Search for the cell housing the specified text and yield its (X, Y) center coordinate. 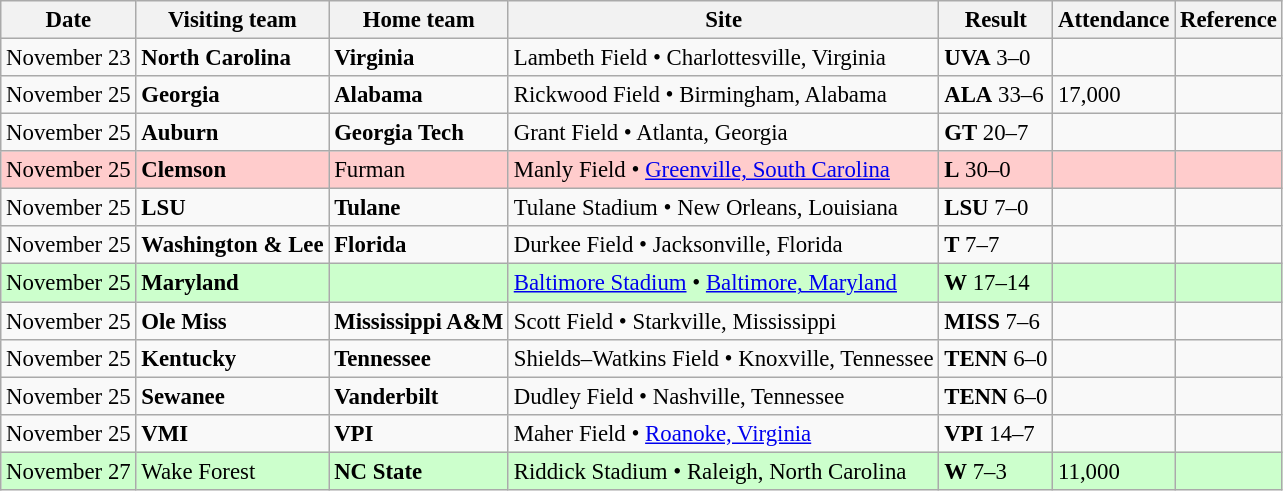
LSU 7–0 (996, 208)
Scott Field • Starkville, Mississippi (723, 321)
W 17–14 (996, 283)
Georgia Tech (419, 133)
Wake Forest (232, 471)
Lambeth Field • Charlottesville, Virginia (723, 58)
W 7–3 (996, 471)
MISS 7–6 (996, 321)
NC State (419, 471)
VMI (232, 433)
Attendance (1114, 20)
November 27 (68, 471)
Furman (419, 170)
VPI (419, 433)
GT 20–7 (996, 133)
Vanderbilt (419, 396)
Sewanee (232, 396)
Clemson (232, 170)
North Carolina (232, 58)
Shields–Watkins Field • Knoxville, Tennessee (723, 358)
UVA 3–0 (996, 58)
Auburn (232, 133)
Tulane (419, 208)
Date (68, 20)
Reference (1229, 20)
LSU (232, 208)
Florida (419, 245)
Riddick Stadium • Raleigh, North Carolina (723, 471)
Maryland (232, 283)
Tulane Stadium • New Orleans, Louisiana (723, 208)
Result (996, 20)
Dudley Field • Nashville, Tennessee (723, 396)
Alabama (419, 95)
November 23 (68, 58)
Durkee Field • Jacksonville, Florida (723, 245)
Virginia (419, 58)
Baltimore Stadium • Baltimore, Maryland (723, 283)
Rickwood Field • Birmingham, Alabama (723, 95)
Grant Field • Atlanta, Georgia (723, 133)
Maher Field • Roanoke, Virginia (723, 433)
17,000 (1114, 95)
Georgia (232, 95)
Home team (419, 20)
T 7–7 (996, 245)
Ole Miss (232, 321)
Kentucky (232, 358)
Site (723, 20)
L 30–0 (996, 170)
Manly Field • Greenville, South Carolina (723, 170)
Visiting team (232, 20)
VPI 14–7 (996, 433)
Mississippi A&M (419, 321)
11,000 (1114, 471)
Washington & Lee (232, 245)
Tennessee (419, 358)
ALA 33–6 (996, 95)
